From the cell containing the given text, extract its center point as [X, Y] coordinate. 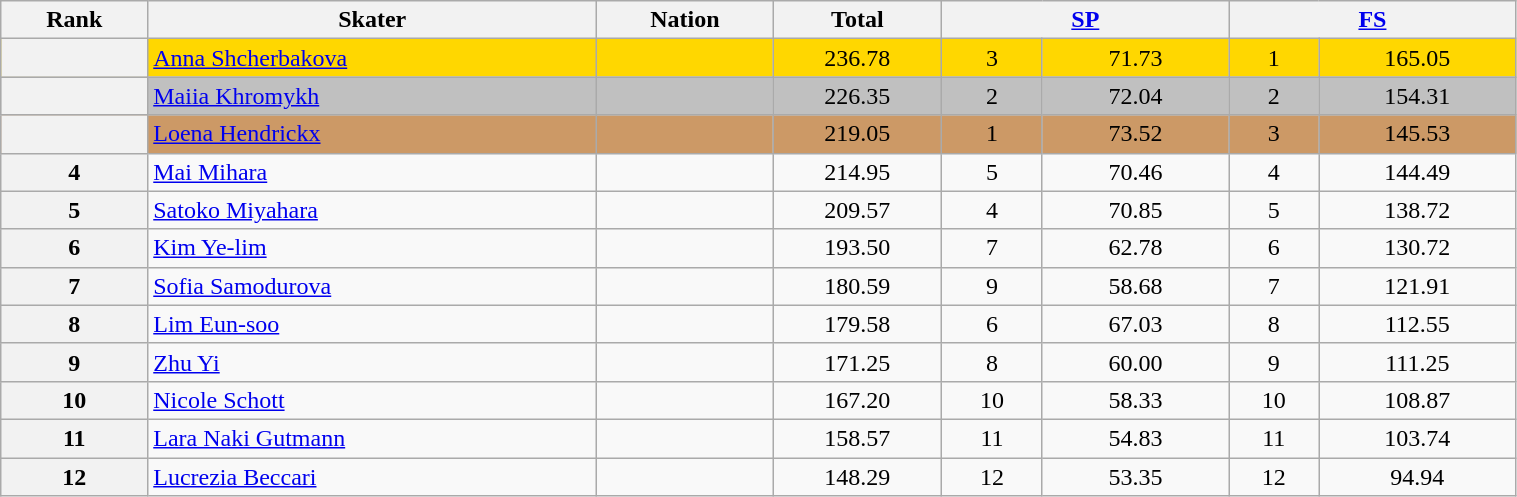
Lucrezia Beccari [372, 477]
94.94 [1418, 477]
54.83 [1136, 438]
Rank [74, 20]
Mai Mihara [372, 172]
167.20 [858, 400]
148.29 [858, 477]
Sofia Samodurova [372, 286]
Zhu Yi [372, 362]
171.25 [858, 362]
Skater [372, 20]
193.50 [858, 248]
Satoko Miyahara [372, 210]
Nicole Schott [372, 400]
121.91 [1418, 286]
158.57 [858, 438]
103.74 [1418, 438]
112.55 [1418, 324]
154.31 [1418, 96]
Lim Eun-soo [372, 324]
138.72 [1418, 210]
180.59 [858, 286]
108.87 [1418, 400]
72.04 [1136, 96]
226.35 [858, 96]
Total [858, 20]
73.52 [1136, 134]
214.95 [858, 172]
58.33 [1136, 400]
Kim Ye-lim [372, 248]
Nation [685, 20]
58.68 [1136, 286]
70.46 [1136, 172]
219.05 [858, 134]
Loena Hendrickx [372, 134]
144.49 [1418, 172]
71.73 [1136, 58]
130.72 [1418, 248]
60.00 [1136, 362]
111.25 [1418, 362]
165.05 [1418, 58]
236.78 [858, 58]
209.57 [858, 210]
SP [1086, 20]
179.58 [858, 324]
Maiia Khromykh [372, 96]
FS [1372, 20]
Anna Shcherbakova [372, 58]
70.85 [1136, 210]
53.35 [1136, 477]
145.53 [1418, 134]
67.03 [1136, 324]
62.78 [1136, 248]
Lara Naki Gutmann [372, 438]
